For the text-containing cell, return its midpoint in (x, y) coordinate format. 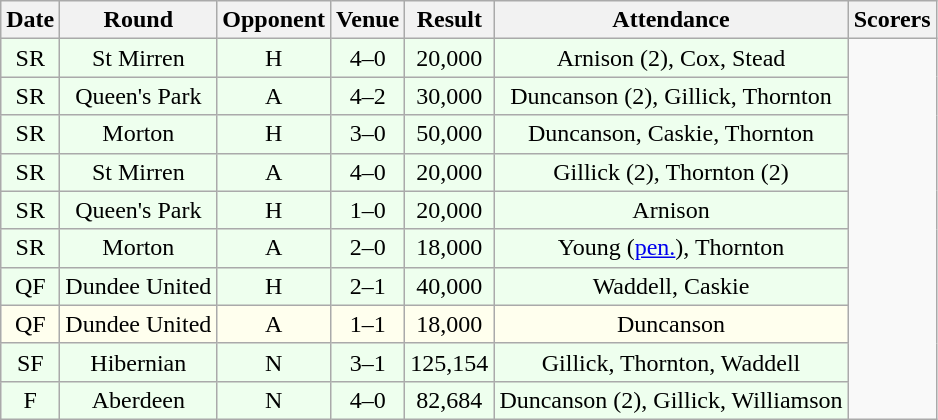
Date (30, 20)
Gillick, Thornton, Waddell (671, 362)
1–0 (368, 210)
Attendance (671, 20)
Round (138, 20)
40,000 (450, 286)
SF (30, 362)
Duncanson, Caskie, Thornton (671, 134)
Result (450, 20)
Duncanson (671, 324)
Waddell, Caskie (671, 286)
Duncanson (2), Gillick, Thornton (671, 96)
Gillick (2), Thornton (2) (671, 172)
Aberdeen (138, 400)
50,000 (450, 134)
4–2 (368, 96)
1–1 (368, 324)
2–1 (368, 286)
Arnison (671, 210)
Arnison (2), Cox, Stead (671, 58)
2–0 (368, 248)
125,154 (450, 362)
Duncanson (2), Gillick, Williamson (671, 400)
Scorers (892, 20)
3–0 (368, 134)
Opponent (274, 20)
F (30, 400)
82,684 (450, 400)
Venue (368, 20)
30,000 (450, 96)
Hibernian (138, 362)
Young (pen.), Thornton (671, 248)
3–1 (368, 362)
